Determine the [x, y] coordinate at the center of the cell enclosing the given text.  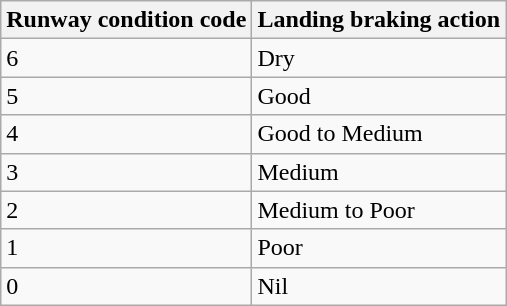
3 [126, 172]
1 [126, 248]
Nil [379, 286]
6 [126, 58]
Medium to Poor [379, 210]
5 [126, 96]
Runway condition code [126, 20]
2 [126, 210]
Medium [379, 172]
0 [126, 286]
Landing braking action [379, 20]
Good [379, 96]
Good to Medium [379, 134]
4 [126, 134]
Poor [379, 248]
Dry [379, 58]
